Return [x, y] of the center of cell containing provided text 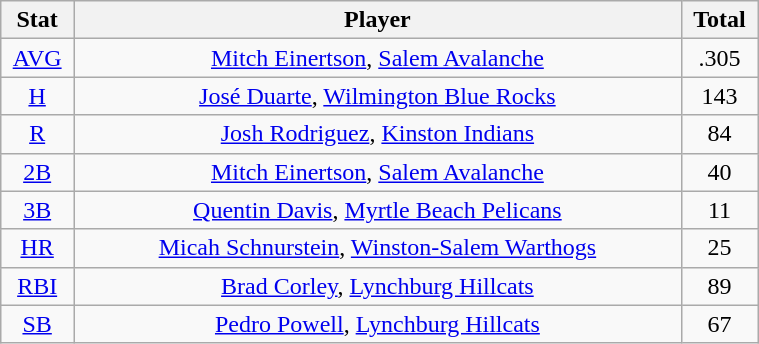
José Duarte, Wilmington Blue Rocks [378, 96]
Player [378, 20]
Quentin Davis, Myrtle Beach Pelicans [378, 210]
Micah Schnurstein, Winston-Salem Warthogs [378, 248]
25 [719, 248]
Brad Corley, Lynchburg Hillcats [378, 286]
Josh Rodriguez, Kinston Indians [378, 134]
11 [719, 210]
Stat [38, 20]
40 [719, 172]
84 [719, 134]
H [38, 96]
Total [719, 20]
.305 [719, 58]
HR [38, 248]
143 [719, 96]
AVG [38, 58]
3B [38, 210]
RBI [38, 286]
67 [719, 324]
Pedro Powell, Lynchburg Hillcats [378, 324]
89 [719, 286]
R [38, 134]
2B [38, 172]
SB [38, 324]
